Return the (x, y) coordinate for the center point of the cell that contains the specified text.  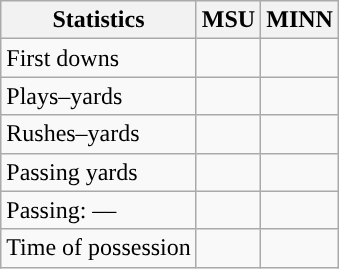
First downs (99, 58)
Passing yards (99, 172)
Passing: –– (99, 210)
Statistics (99, 20)
MSU (228, 20)
Time of possession (99, 248)
Plays–yards (99, 96)
MINN (300, 20)
Rushes–yards (99, 134)
